Extract the (x, y) coordinate from the center of the cell holding the provided text.  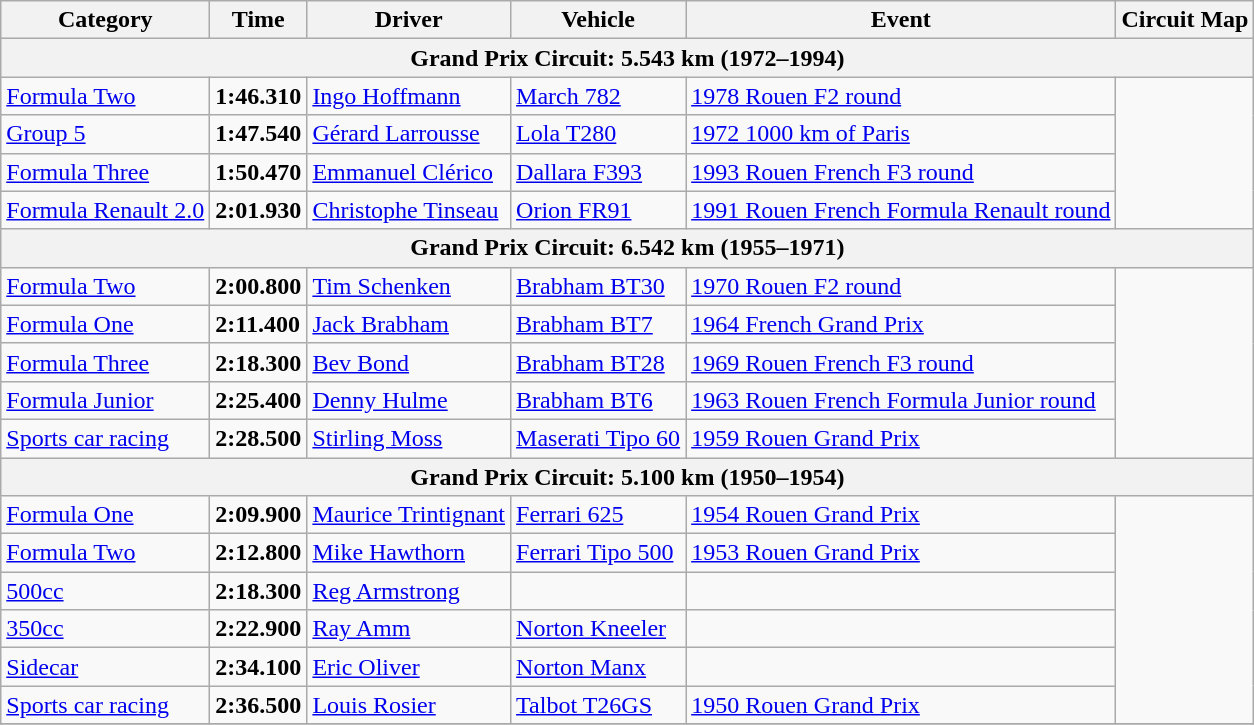
1993 Rouen French F3 round (901, 172)
1959 Rouen Grand Prix (901, 438)
1963 Rouen French Formula Junior round (901, 400)
2:25.400 (258, 400)
2:09.900 (258, 515)
1:50.470 (258, 172)
Louis Rosier (409, 705)
Sidecar (106, 667)
1:46.310 (258, 96)
500cc (106, 591)
1954 Rouen Grand Prix (901, 515)
Group 5 (106, 134)
Talbot T26GS (598, 705)
Jack Brabham (409, 324)
1953 Rouen Grand Prix (901, 553)
Ingo Hoffmann (409, 96)
Norton Manx (598, 667)
Grand Prix Circuit: 6.542 km (1955–1971) (628, 248)
Grand Prix Circuit: 5.100 km (1950–1954) (628, 477)
Time (258, 20)
Formula Renault 2.0 (106, 210)
Denny Hulme (409, 400)
Ferrari Tipo 500 (598, 553)
2:34.100 (258, 667)
2:22.900 (258, 629)
Circuit Map (1185, 20)
Norton Kneeler (598, 629)
1964 French Grand Prix (901, 324)
1978 Rouen F2 round (901, 96)
Orion FR91 (598, 210)
Brabham BT30 (598, 286)
Lola T280 (598, 134)
Eric Oliver (409, 667)
Dallara F393 (598, 172)
2:00.800 (258, 286)
1972 1000 km of Paris (901, 134)
2:28.500 (258, 438)
1991 Rouen French Formula Renault round (901, 210)
Bev Bond (409, 362)
Category (106, 20)
Reg Armstrong (409, 591)
1970 Rouen F2 round (901, 286)
1:47.540 (258, 134)
Stirling Moss (409, 438)
2:36.500 (258, 705)
2:12.800 (258, 553)
Gérard Larrousse (409, 134)
Maurice Trintignant (409, 515)
2:11.400 (258, 324)
Brabham BT6 (598, 400)
Christophe Tinseau (409, 210)
Brabham BT7 (598, 324)
Maserati Tipo 60 (598, 438)
Brabham BT28 (598, 362)
Ferrari 625 (598, 515)
350cc (106, 629)
Formula Junior (106, 400)
Grand Prix Circuit: 5.543 km (1972–1994) (628, 58)
Event (901, 20)
Driver (409, 20)
March 782 (598, 96)
Tim Schenken (409, 286)
2:01.930 (258, 210)
1950 Rouen Grand Prix (901, 705)
1969 Rouen French F3 round (901, 362)
Vehicle (598, 20)
Mike Hawthorn (409, 553)
Emmanuel Clérico (409, 172)
Ray Amm (409, 629)
